Search for the cell housing the specified text and yield its [X, Y] center coordinate. 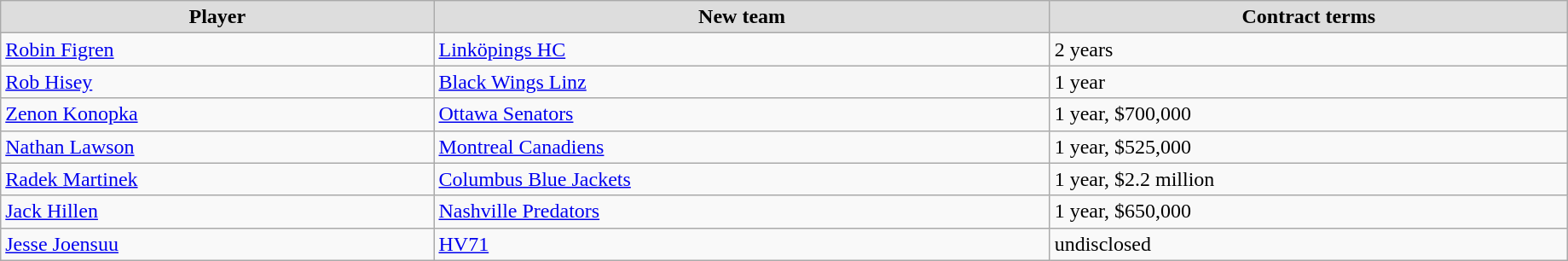
Black Wings Linz [742, 82]
2 years [1308, 49]
Montreal Canadiens [742, 147]
Radek Martinek [217, 179]
Ottawa Senators [742, 114]
Robin Figren [217, 49]
Linköpings HC [742, 49]
Columbus Blue Jackets [742, 179]
Player [217, 17]
Zenon Konopka [217, 114]
1 year [1308, 82]
Jack Hillen [217, 212]
1 year, $700,000 [1308, 114]
HV71 [742, 244]
1 year, $650,000 [1308, 212]
Nashville Predators [742, 212]
Jesse Joensuu [217, 244]
New team [742, 17]
1 year, $2.2 million [1308, 179]
1 year, $525,000 [1308, 147]
Nathan Lawson [217, 147]
Rob Hisey [217, 82]
undisclosed [1308, 244]
Contract terms [1308, 17]
